Return the (x, y) coordinate for the center point of the cell that contains the specified text.  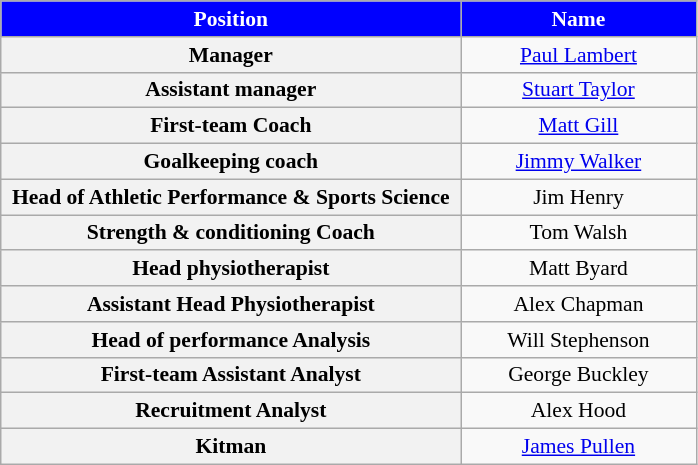
Matt Gill (578, 126)
Assistant manager (231, 90)
Tom Walsh (578, 233)
Assistant Head Physiotherapist (231, 304)
Jim Henry (578, 197)
Goalkeeping coach (231, 162)
Head physiotherapist (231, 269)
Stuart Taylor (578, 90)
Name (578, 19)
First-team Coach (231, 126)
Recruitment Analyst (231, 411)
Paul Lambert (578, 55)
Head of Athletic Performance & Sports Science (231, 197)
Jimmy Walker (578, 162)
Strength & conditioning Coach (231, 233)
Position (231, 19)
Will Stephenson (578, 340)
Head of performance Analysis (231, 340)
First-team Assistant Analyst (231, 375)
Kitman (231, 447)
Alex Chapman (578, 304)
George Buckley (578, 375)
Manager (231, 55)
James Pullen (578, 447)
Alex Hood (578, 411)
Matt Byard (578, 269)
